Return (x, y) of the center of cell containing provided text 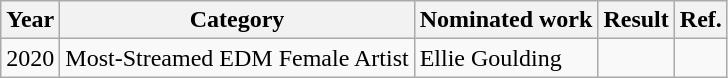
Nominated work (506, 20)
Year (30, 20)
Category (237, 20)
Ref. (700, 20)
Result (636, 20)
2020 (30, 58)
Most-Streamed EDM Female Artist (237, 58)
Ellie Goulding (506, 58)
